Return the [X, Y] coordinate for the center point of the cell that contains the specified text.  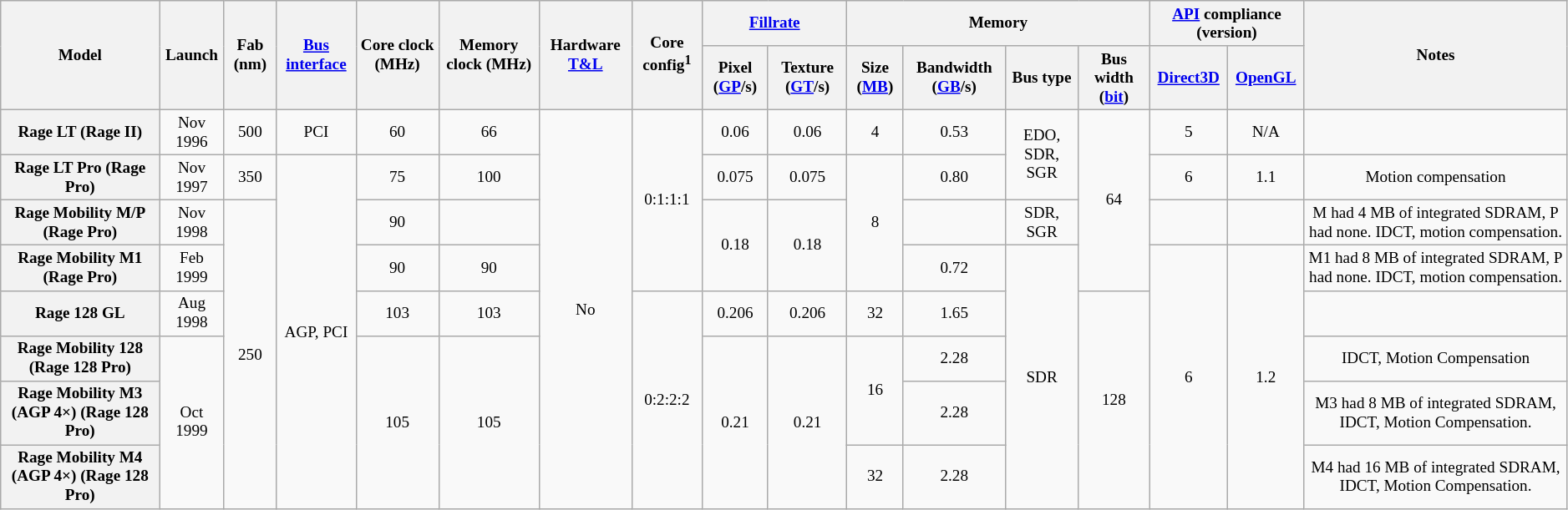
Hardware T&L [585, 55]
Notes [1435, 55]
Rage Mobility M4 (AGP 4×) (Rage 128 Pro) [80, 477]
0.72 [954, 268]
Feb 1999 [192, 268]
Rage LT (Rage II) [80, 132]
M1 had 8 MB of integrated SDRAM, P had none. IDCT, motion compensation. [1435, 268]
Nov 1998 [192, 223]
SDR, SGR [1042, 223]
350 [251, 177]
Texture (GT/s) [807, 78]
AGP, PCI [316, 331]
Fillrate [775, 23]
64 [1114, 200]
0:1:1:1 [667, 200]
Motion compensation [1435, 177]
Pixel (GP/s) [735, 78]
API compliance (version) [1226, 23]
EDO, SDR, SGR [1042, 154]
Aug 1998 [192, 313]
Core config1 [667, 55]
Launch [192, 55]
60 [398, 132]
128 [1114, 400]
1.65 [954, 313]
M3 had 8 MB of integrated SDRAM, IDCT, Motion Compensation. [1435, 412]
Bus width (bit) [1114, 78]
66 [489, 132]
Bandwidth (GB/s) [954, 78]
Rage Mobility M/P (Rage Pro) [80, 223]
5 [1188, 132]
No [585, 309]
Rage 128 GL [80, 313]
Size (MB) [875, 78]
Memory clock (MHz) [489, 55]
Bus type [1042, 78]
Nov 1996 [192, 132]
100 [489, 177]
Fab (nm) [251, 55]
Rage Mobility M1 (Rage Pro) [80, 268]
4 [875, 132]
M4 had 16 MB of integrated SDRAM, IDCT, Motion Compensation. [1435, 477]
Memory [998, 23]
Core clock (MHz) [398, 55]
0:2:2:2 [667, 400]
IDCT, Motion Compensation [1435, 358]
0.53 [954, 132]
Direct3D [1188, 78]
1.2 [1266, 377]
75 [398, 177]
Oct 1999 [192, 422]
Bus interface [316, 55]
500 [251, 132]
0.80 [954, 177]
16 [875, 391]
Rage Mobility 128 (Rage 128 Pro) [80, 358]
Model [80, 55]
M had 4 MB of integrated SDRAM, P had none. IDCT, motion compensation. [1435, 223]
N/A [1266, 132]
SDR [1042, 377]
Rage Mobility M3 (AGP 4×) (Rage 128 Pro) [80, 412]
1.1 [1266, 177]
OpenGL [1266, 78]
250 [251, 355]
PCI [316, 132]
8 [875, 222]
Rage LT Pro (Rage Pro) [80, 177]
Nov 1997 [192, 177]
